Search for the cell housing the specified text and yield its (X, Y) center coordinate. 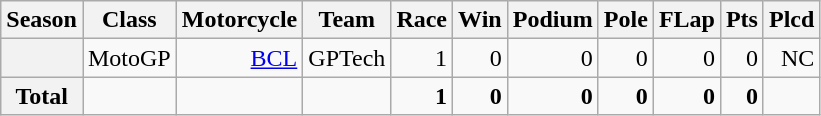
Win (480, 20)
Team (347, 20)
FLap (686, 20)
BCL (240, 58)
Motorcycle (240, 20)
Plcd (791, 20)
Pole (626, 20)
MotoGP (129, 58)
Season (42, 20)
Pts (742, 20)
Race (422, 20)
Class (129, 20)
Total (42, 96)
NC (791, 58)
GPTech (347, 58)
Podium (552, 20)
